Capture the cell that displays the provided text and extract its [x, y] central coordinate. 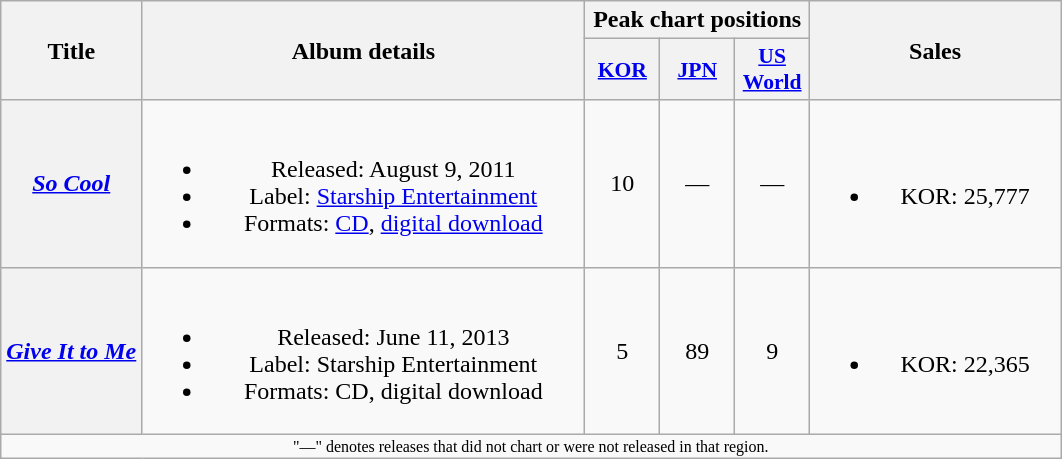
So Cool [72, 184]
Peak chart positions [698, 20]
9 [772, 350]
Released: June 11, 2013Label: Starship EntertainmentFormats: CD, digital download [364, 350]
KOR [622, 70]
JPN [698, 70]
Give It to Me [72, 350]
Title [72, 50]
10 [622, 184]
KOR: 22,365 [936, 350]
5 [622, 350]
Album details [364, 50]
"—" denotes releases that did not chart or were not released in that region. [531, 446]
Released: August 9, 2011Label: Starship EntertainmentFormats: CD, digital download [364, 184]
89 [698, 350]
USWorld [772, 70]
KOR: 25,777 [936, 184]
Sales [936, 50]
